Capture the cell that displays the provided text and extract its (x, y) central coordinate. 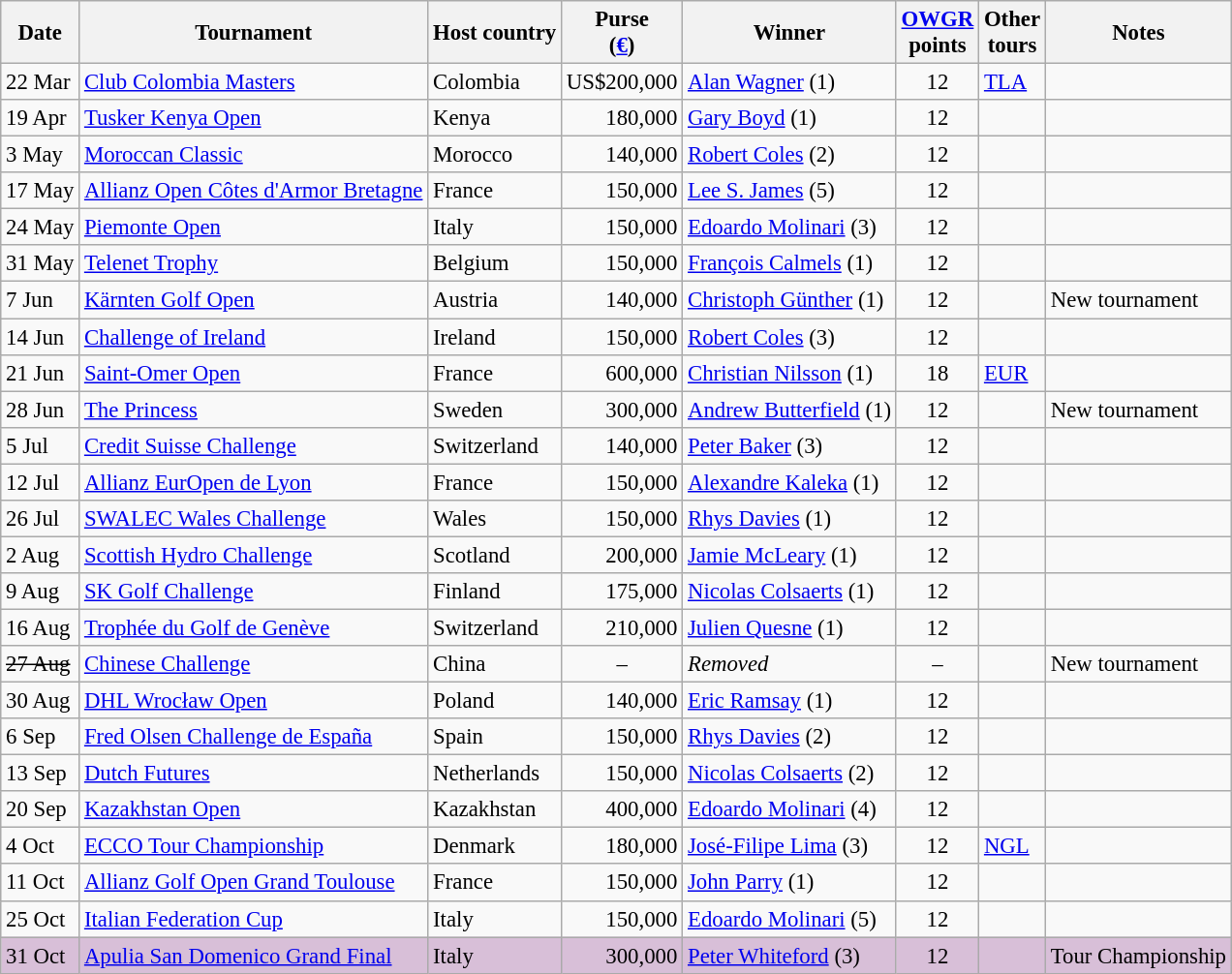
Scottish Hydro Challenge (254, 555)
13 Sep (41, 774)
Moroccan Classic (254, 155)
210,000 (622, 627)
Kazakhstan (495, 809)
François Calmels (1) (790, 264)
400,000 (622, 809)
28 Jun (41, 410)
Chinese Challenge (254, 664)
Sweden (495, 410)
Colombia (495, 82)
3 May (41, 155)
Rhys Davies (1) (790, 519)
Jamie McLeary (1) (790, 555)
21 Jun (41, 373)
11 Oct (41, 883)
Morocco (495, 155)
Christoph Günther (1) (790, 300)
Telenet Trophy (254, 264)
22 Mar (41, 82)
Purse(€) (622, 33)
Julien Quesne (1) (790, 627)
Wales (495, 519)
25 Oct (41, 919)
9 Aug (41, 592)
17 May (41, 191)
Robert Coles (3) (790, 337)
31 Oct (41, 956)
OWGRpoints (938, 33)
Austria (495, 300)
Tour Championship (1138, 956)
Tusker Kenya Open (254, 118)
Lee S. James (5) (790, 191)
Kazakhstan Open (254, 809)
200,000 (622, 555)
Tournament (254, 33)
Peter Whiteford (3) (790, 956)
2 Aug (41, 555)
John Parry (1) (790, 883)
EUR (1013, 373)
5 Jul (41, 445)
26 Jul (41, 519)
Dutch Futures (254, 774)
Winner (790, 33)
Poland (495, 701)
Nicolas Colsaerts (2) (790, 774)
Nicolas Colsaerts (1) (790, 592)
Denmark (495, 846)
Finland (495, 592)
Ireland (495, 337)
Alan Wagner (1) (790, 82)
Belgium (495, 264)
Robert Coles (2) (790, 155)
18 (938, 373)
Othertours (1013, 33)
ECCO Tour Championship (254, 846)
175,000 (622, 592)
Removed (790, 664)
US$200,000 (622, 82)
NGL (1013, 846)
16 Aug (41, 627)
Edoardo Molinari (4) (790, 809)
José-Filipe Lima (3) (790, 846)
Edoardo Molinari (3) (790, 228)
Alexandre Kaleka (1) (790, 482)
14 Jun (41, 337)
6 Sep (41, 737)
30 Aug (41, 701)
Scotland (495, 555)
Allianz Golf Open Grand Toulouse (254, 883)
Andrew Butterfield (1) (790, 410)
Kenya (495, 118)
Netherlands (495, 774)
31 May (41, 264)
Piemonte Open (254, 228)
Saint-Omer Open (254, 373)
TLA (1013, 82)
4 Oct (41, 846)
Kärnten Golf Open (254, 300)
Trophée du Golf de Genève (254, 627)
Eric Ramsay (1) (790, 701)
DHL Wrocław Open (254, 701)
Fred Olsen Challenge de España (254, 737)
China (495, 664)
SWALEC Wales Challenge (254, 519)
Apulia San Domenico Grand Final (254, 956)
Club Colombia Masters (254, 82)
600,000 (622, 373)
Edoardo Molinari (5) (790, 919)
24 May (41, 228)
The Princess (254, 410)
12 Jul (41, 482)
19 Apr (41, 118)
Notes (1138, 33)
Peter Baker (3) (790, 445)
Allianz Open Côtes d'Armor Bretagne (254, 191)
27 Aug (41, 664)
Challenge of Ireland (254, 337)
Host country (495, 33)
Credit Suisse Challenge (254, 445)
Rhys Davies (2) (790, 737)
7 Jun (41, 300)
Gary Boyd (1) (790, 118)
Christian Nilsson (1) (790, 373)
Allianz EurOpen de Lyon (254, 482)
Date (41, 33)
Spain (495, 737)
Italian Federation Cup (254, 919)
20 Sep (41, 809)
SK Golf Challenge (254, 592)
